Output the [X, Y] coordinate of the center of the cell containing the given text.  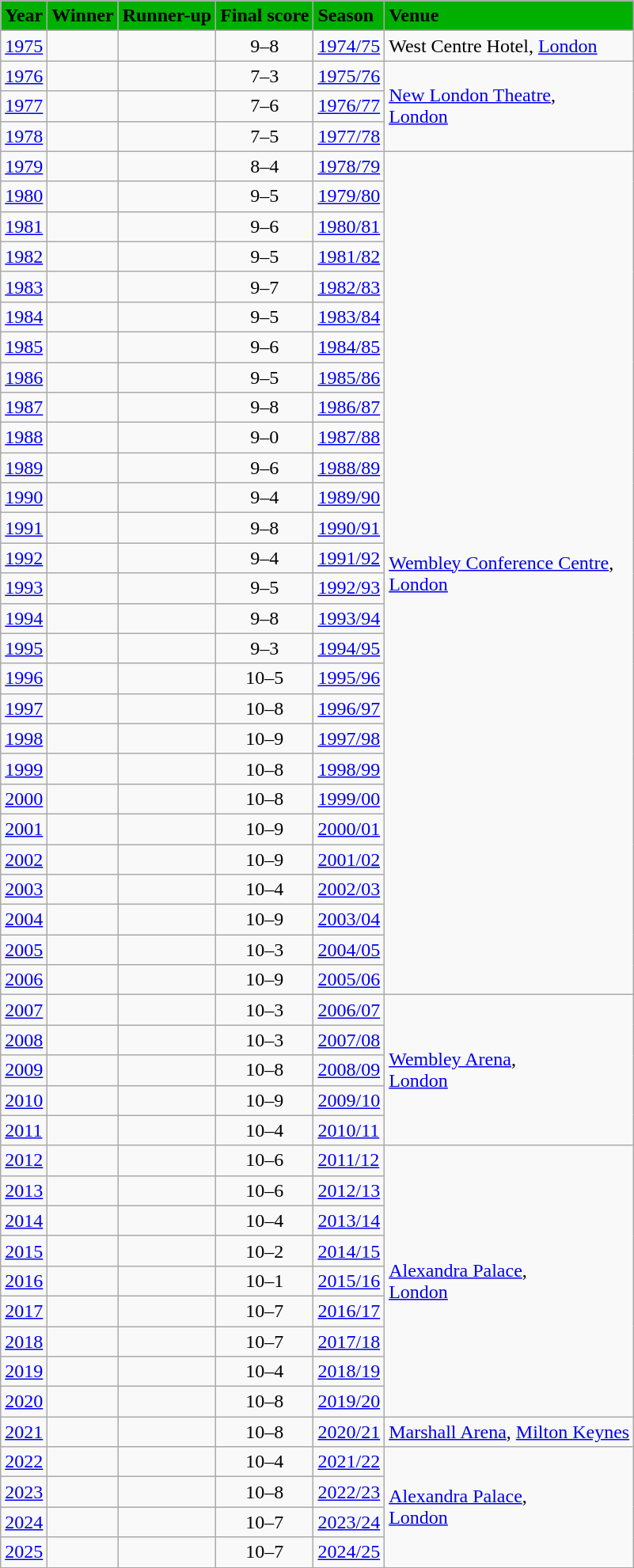
2007/08 [349, 1040]
2004/05 [349, 950]
1998 [24, 738]
1991/92 [349, 558]
2021/22 [349, 1462]
1999/00 [349, 799]
1987 [24, 408]
10–2 [264, 1251]
Final score [264, 16]
2012/13 [349, 1190]
2008/09 [349, 1070]
1978 [24, 136]
1987/88 [349, 438]
2013/14 [349, 1221]
2023/24 [349, 1522]
2018/19 [349, 1372]
2016/17 [349, 1311]
2007 [24, 1010]
1975 [24, 46]
Season [349, 16]
2025 [24, 1552]
New London Theatre,London [510, 106]
Wembley Arena,London [510, 1070]
2021 [24, 1432]
1975/76 [349, 76]
2006/07 [349, 1010]
1997 [24, 708]
1983/84 [349, 317]
9–7 [264, 287]
2017/18 [349, 1342]
2019 [24, 1372]
2000/01 [349, 829]
1993 [24, 588]
2005 [24, 950]
2010 [24, 1100]
2005/06 [349, 980]
2004 [24, 920]
2000 [24, 799]
2014/15 [349, 1251]
1988/89 [349, 468]
1974/75 [349, 46]
2017 [24, 1311]
1985 [24, 347]
2003 [24, 890]
1984 [24, 317]
2022/23 [349, 1492]
2015/16 [349, 1281]
1977 [24, 106]
1979/80 [349, 196]
1991 [24, 528]
1981/82 [349, 256]
9–0 [264, 438]
9–3 [264, 648]
1993/94 [349, 618]
2006 [24, 980]
1980/81 [349, 226]
1976/77 [349, 106]
2013 [24, 1190]
10–5 [264, 678]
1990 [24, 498]
2009/10 [349, 1100]
1995 [24, 648]
1997/98 [349, 738]
1982/83 [349, 287]
2019/20 [349, 1402]
1989 [24, 468]
Winner [82, 16]
2002/03 [349, 890]
2020/21 [349, 1432]
1977/78 [349, 136]
1996/97 [349, 708]
1994 [24, 618]
1983 [24, 287]
1982 [24, 256]
2001/02 [349, 859]
1979 [24, 166]
1999 [24, 769]
Marshall Arena, Milton Keynes [510, 1432]
1992/93 [349, 588]
1989/90 [349, 498]
2018 [24, 1342]
1984/85 [349, 347]
2008 [24, 1040]
7–6 [264, 106]
2012 [24, 1160]
Runner-up [167, 16]
1996 [24, 678]
7–3 [264, 76]
Venue [510, 16]
2020 [24, 1402]
2009 [24, 1070]
2024/25 [349, 1552]
1981 [24, 226]
1976 [24, 76]
2023 [24, 1492]
1986 [24, 378]
1980 [24, 196]
2011/12 [349, 1160]
Wembley Conference Centre,London [510, 573]
2011 [24, 1130]
1978/79 [349, 166]
1985/86 [349, 378]
1990/91 [349, 528]
8–4 [264, 166]
2003/04 [349, 920]
2010/11 [349, 1130]
2001 [24, 829]
Year [24, 16]
West Centre Hotel, London [510, 46]
1988 [24, 438]
10–1 [264, 1281]
1998/99 [349, 769]
1986/87 [349, 408]
2016 [24, 1281]
2002 [24, 859]
2022 [24, 1462]
2024 [24, 1522]
2015 [24, 1251]
1992 [24, 558]
1994/95 [349, 648]
1995/96 [349, 678]
2014 [24, 1221]
7–5 [264, 136]
